Scan for the cell matching the given text and deliver its [x, y] coordinate at center. 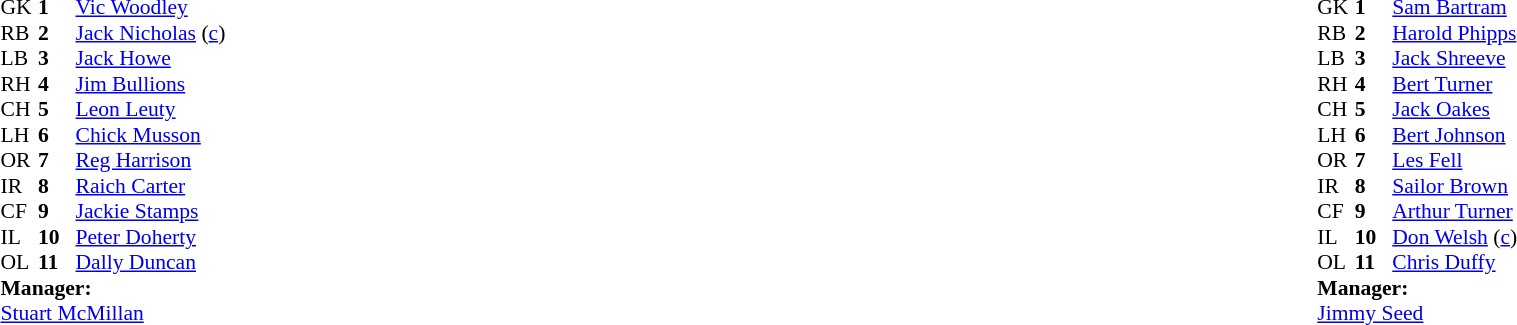
Chris Duffy [1454, 263]
Jack Howe [151, 59]
Jack Nicholas (c) [151, 33]
Reg Harrison [151, 161]
Bert Turner [1454, 84]
Arthur Turner [1454, 211]
Jackie Stamps [151, 211]
Jim Bullions [151, 84]
Les Fell [1454, 161]
Jack Oakes [1454, 109]
Harold Phipps [1454, 33]
Leon Leuty [151, 109]
Jack Shreeve [1454, 59]
Dally Duncan [151, 263]
Peter Doherty [151, 237]
Bert Johnson [1454, 135]
Sailor Brown [1454, 186]
Chick Musson [151, 135]
Raich Carter [151, 186]
Don Welsh (c) [1454, 237]
